Capture the cell that displays the provided text and extract its [x, y] central coordinate. 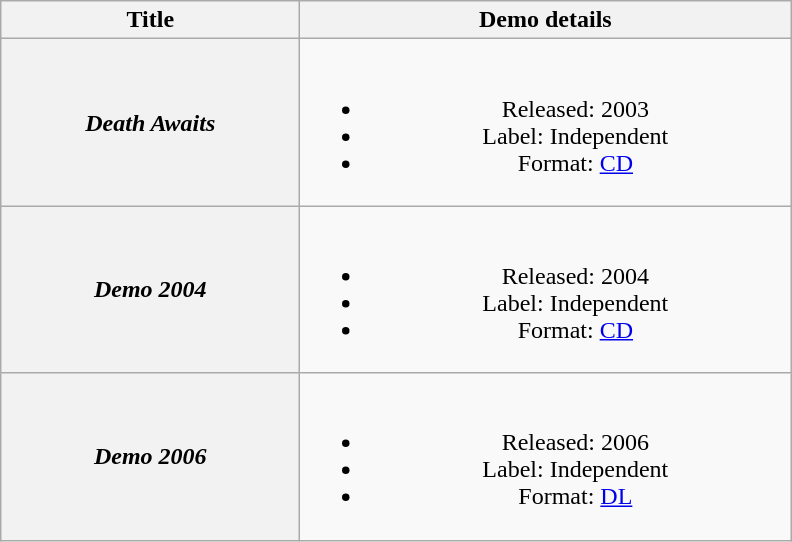
Death Awaits [150, 122]
Released: 2003Label: IndependentFormat: CD [546, 122]
Demo details [546, 20]
Demo 2006 [150, 456]
Released: 2004Label: IndependentFormat: CD [546, 290]
Demo 2004 [150, 290]
Released: 2006Label: IndependentFormat: DL [546, 456]
Title [150, 20]
